Return (X, Y) of the center of cell containing provided text 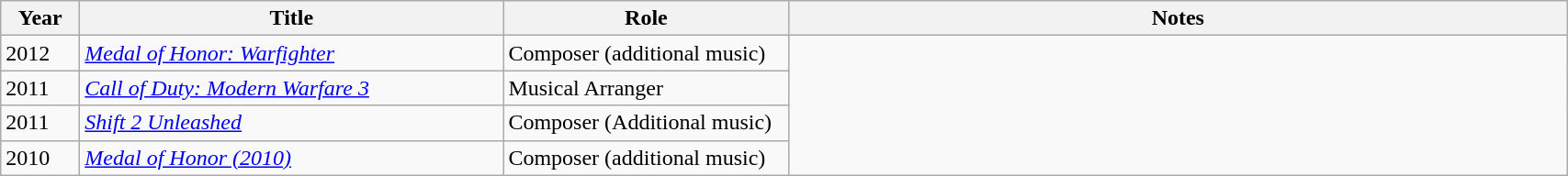
Shift 2 Unleashed (292, 123)
Call of Duty: Modern Warfare 3 (292, 88)
Composer (Additional music) (647, 123)
2010 (40, 158)
2012 (40, 53)
Medal of Honor (2010) (292, 158)
Musical Arranger (647, 88)
Year (40, 18)
Medal of Honor: Warfighter (292, 53)
Notes (1178, 18)
Role (647, 18)
Title (292, 18)
